Search for the cell housing the specified text and yield its [x, y] center coordinate. 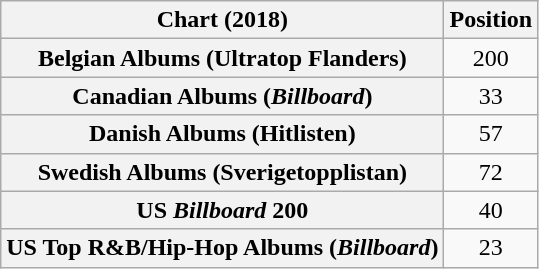
200 [491, 58]
US Top R&B/Hip-Hop Albums (Billboard) [222, 248]
Canadian Albums (Billboard) [222, 96]
Chart (2018) [222, 20]
Swedish Albums (Sverigetopplistan) [222, 172]
Position [491, 20]
23 [491, 248]
US Billboard 200 [222, 210]
57 [491, 134]
72 [491, 172]
Belgian Albums (Ultratop Flanders) [222, 58]
Danish Albums (Hitlisten) [222, 134]
33 [491, 96]
40 [491, 210]
